Scan for the cell matching the given text and deliver its (X, Y) coordinate at center. 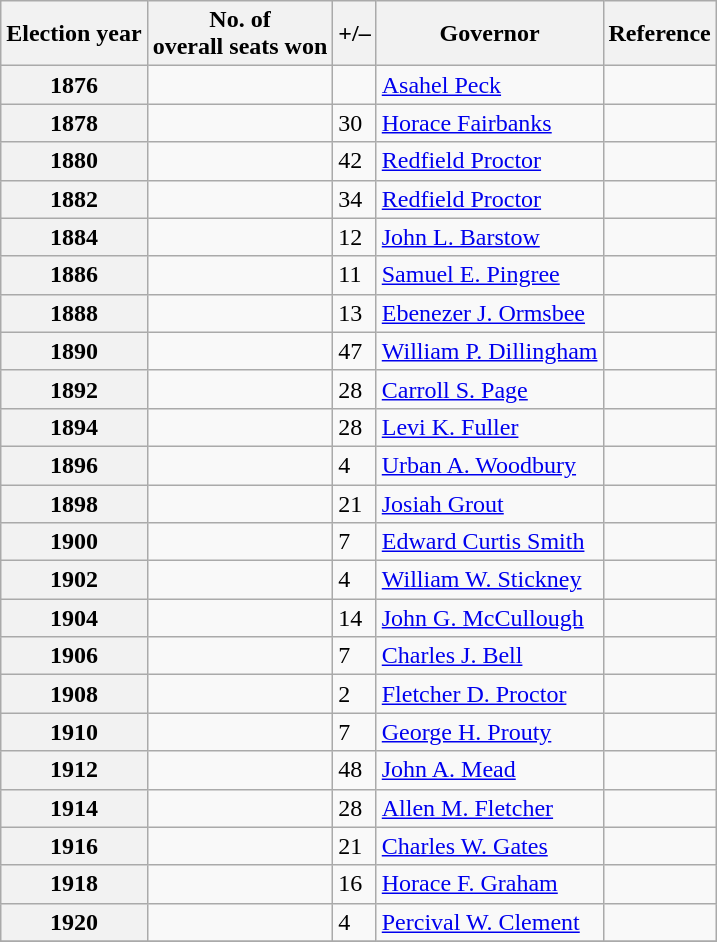
1912 (74, 770)
1918 (74, 884)
1902 (74, 580)
1920 (74, 922)
1876 (74, 85)
George H. Prouty (490, 732)
14 (354, 618)
16 (354, 884)
1908 (74, 694)
34 (354, 199)
Election year (74, 34)
11 (354, 275)
Carroll S. Page (490, 389)
Reference (660, 34)
1884 (74, 237)
1890 (74, 351)
1904 (74, 618)
No. ofoverall seats won (240, 34)
Levi K. Fuller (490, 427)
Fletcher D. Proctor (490, 694)
1888 (74, 313)
1878 (74, 123)
William W. Stickney (490, 580)
1894 (74, 427)
William P. Dillingham (490, 351)
1916 (74, 846)
1906 (74, 656)
1900 (74, 542)
Governor (490, 34)
12 (354, 237)
30 (354, 123)
42 (354, 161)
Josiah Grout (490, 503)
Asahel Peck (490, 85)
+/– (354, 34)
Horace F. Graham (490, 884)
Samuel E. Pingree (490, 275)
2 (354, 694)
1886 (74, 275)
Urban A. Woodbury (490, 465)
John L. Barstow (490, 237)
1892 (74, 389)
1896 (74, 465)
1880 (74, 161)
Ebenezer J. Ormsbee (490, 313)
Allen M. Fletcher (490, 808)
Charles W. Gates (490, 846)
1910 (74, 732)
1914 (74, 808)
Horace Fairbanks (490, 123)
Percival W. Clement (490, 922)
Edward Curtis Smith (490, 542)
48 (354, 770)
1898 (74, 503)
1882 (74, 199)
John A. Mead (490, 770)
Charles J. Bell (490, 656)
13 (354, 313)
47 (354, 351)
John G. McCullough (490, 618)
